Determine the [X, Y] coordinate at the center of the cell enclosing the given text.  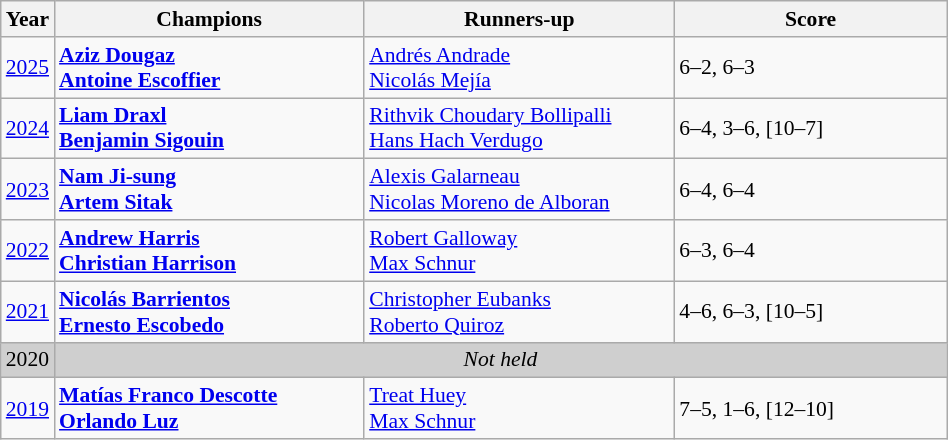
Aziz Dougaz Antoine Escoffier [209, 68]
7–5, 1–6, [12–10] [810, 408]
6–4, 6–4 [810, 190]
Matías Franco Descotte Orlando Luz [209, 408]
4–6, 6–3, [10–5] [810, 312]
Alexis Galarneau Nicolas Moreno de Alboran [519, 190]
Rithvik Choudary Bollipalli Hans Hach Verdugo [519, 128]
Not held [500, 360]
2021 [28, 312]
Runners-up [519, 19]
Liam Draxl Benjamin Sigouin [209, 128]
6–3, 6–4 [810, 250]
Andrés Andrade Nicolás Mejía [519, 68]
2022 [28, 250]
Score [810, 19]
Treat Huey Max Schnur [519, 408]
Nicolás Barrientos Ernesto Escobedo [209, 312]
6–2, 6–3 [810, 68]
2024 [28, 128]
Christopher Eubanks Roberto Quiroz [519, 312]
2023 [28, 190]
6–4, 3–6, [10–7] [810, 128]
Andrew Harris Christian Harrison [209, 250]
Nam Ji-sung Artem Sitak [209, 190]
Robert Galloway Max Schnur [519, 250]
Champions [209, 19]
2019 [28, 408]
Year [28, 19]
2020 [28, 360]
2025 [28, 68]
